Detect which cell encompasses the target text, then output its (X, Y) center coordinate. 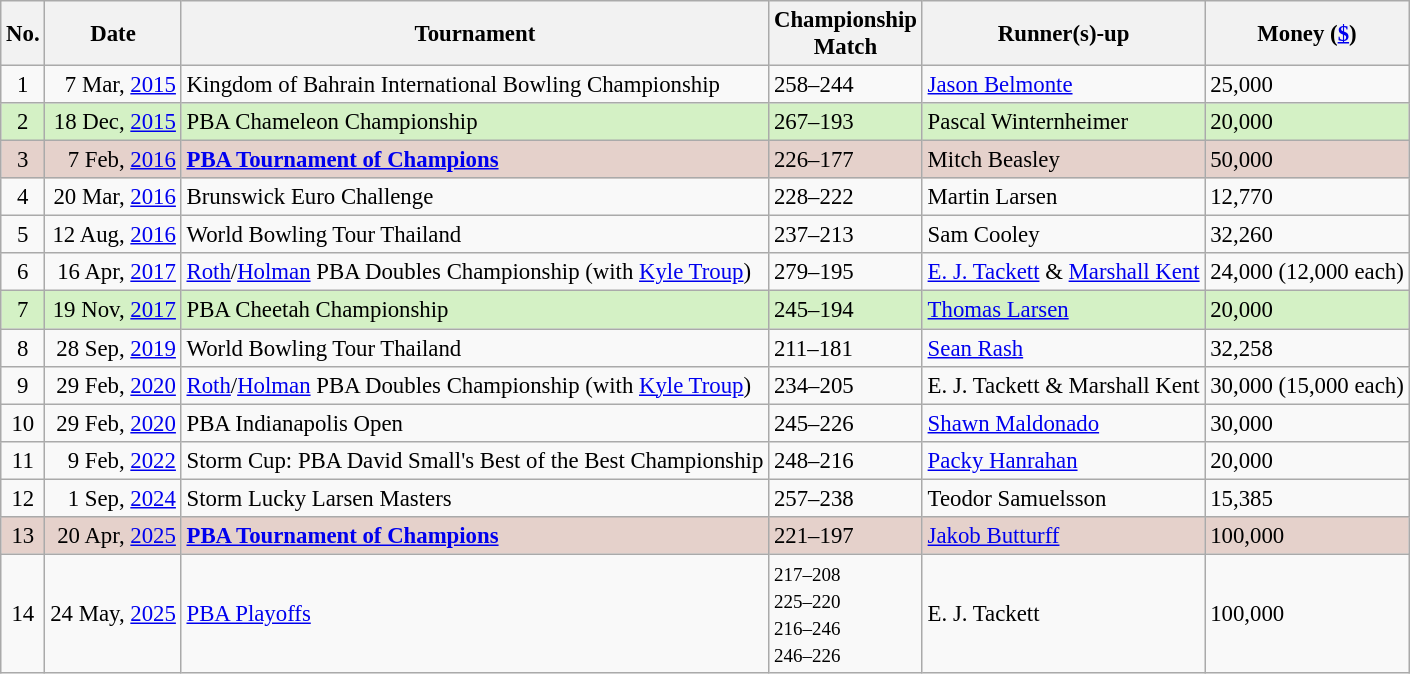
1 (23, 85)
PBA Chameleon Championship (474, 122)
18 Dec, 2015 (113, 122)
Tournament (474, 34)
3 (23, 160)
13 (23, 536)
PBA Indianapolis Open (474, 423)
15,385 (1307, 498)
50,000 (1307, 160)
12 (23, 498)
4 (23, 197)
Martin Larsen (1064, 197)
24,000 (12,000 each) (1307, 273)
9 Feb, 2022 (113, 460)
Pascal Winternheimer (1064, 122)
9 (23, 385)
217–208225–220216–246246–226 (846, 614)
16 Apr, 2017 (113, 273)
32,258 (1307, 348)
Mitch Beasley (1064, 160)
14 (23, 614)
228–222 (846, 197)
6 (23, 273)
PBA Cheetah Championship (474, 310)
2 (23, 122)
20 Apr, 2025 (113, 536)
5 (23, 235)
Packy Hanrahan (1064, 460)
Kingdom of Bahrain International Bowling Championship (474, 85)
E. J. Tackett (1064, 614)
Brunswick Euro Challenge (474, 197)
28 Sep, 2019 (113, 348)
234–205 (846, 385)
258–244 (846, 85)
12,770 (1307, 197)
248–216 (846, 460)
245–226 (846, 423)
267–193 (846, 122)
Sean Rash (1064, 348)
Storm Cup: PBA David Small's Best of the Best Championship (474, 460)
Storm Lucky Larsen Masters (474, 498)
24 May, 2025 (113, 614)
Jakob Butturff (1064, 536)
279–195 (846, 273)
221–197 (846, 536)
211–181 (846, 348)
Thomas Larsen (1064, 310)
Date (113, 34)
19 Nov, 2017 (113, 310)
7 (23, 310)
Teodor Samuelsson (1064, 498)
20 Mar, 2016 (113, 197)
1 Sep, 2024 (113, 498)
7 Feb, 2016 (113, 160)
257–238 (846, 498)
ChampionshipMatch (846, 34)
30,000 (15,000 each) (1307, 385)
Sam Cooley (1064, 235)
226–177 (846, 160)
Money ($) (1307, 34)
10 (23, 423)
8 (23, 348)
No. (23, 34)
30,000 (1307, 423)
7 Mar, 2015 (113, 85)
32,260 (1307, 235)
25,000 (1307, 85)
237–213 (846, 235)
Jason Belmonte (1064, 85)
245–194 (846, 310)
Runner(s)-up (1064, 34)
PBA Playoffs (474, 614)
12 Aug, 2016 (113, 235)
Shawn Maldonado (1064, 423)
11 (23, 460)
